Identify which cell holds the provided text, then report its (X, Y) central coordinate. 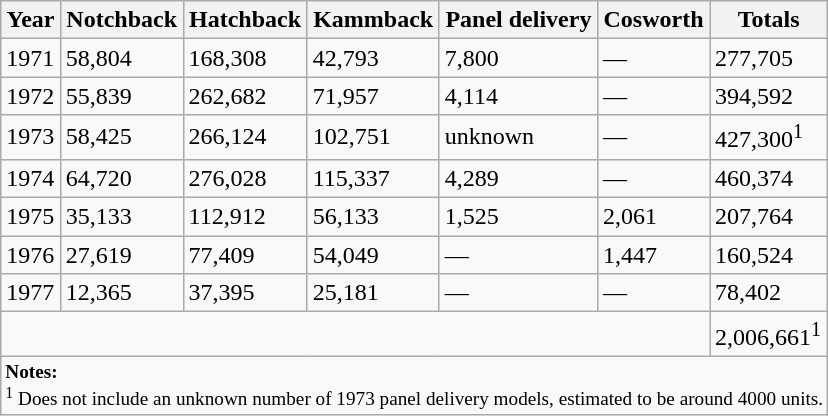
112,912 (245, 217)
168,308 (245, 58)
1975 (31, 217)
394,592 (769, 96)
4,114 (518, 96)
35,133 (122, 217)
2,006,6611 (769, 334)
37,395 (245, 293)
1972 (31, 96)
7,800 (518, 58)
262,682 (245, 96)
1971 (31, 58)
71,957 (373, 96)
unknown (518, 138)
Cosworth (654, 20)
1977 (31, 293)
277,705 (769, 58)
64,720 (122, 178)
58,425 (122, 138)
115,337 (373, 178)
102,751 (373, 138)
56,133 (373, 217)
77,409 (245, 255)
427,3001 (769, 138)
Notchback (122, 20)
276,028 (245, 178)
Notes:1 Does not include an unknown number of 1973 panel delivery models, estimated to be around 4000 units. (414, 386)
Panel delivery (518, 20)
1974 (31, 178)
Totals (769, 20)
25,181 (373, 293)
78,402 (769, 293)
Kammback (373, 20)
1,525 (518, 217)
1976 (31, 255)
54,049 (373, 255)
460,374 (769, 178)
160,524 (769, 255)
207,764 (769, 217)
1,447 (654, 255)
1973 (31, 138)
55,839 (122, 96)
Year (31, 20)
Hatchback (245, 20)
12,365 (122, 293)
2,061 (654, 217)
27,619 (122, 255)
4,289 (518, 178)
266,124 (245, 138)
58,804 (122, 58)
42,793 (373, 58)
